From the cell containing the given text, extract its center point as [X, Y] coordinate. 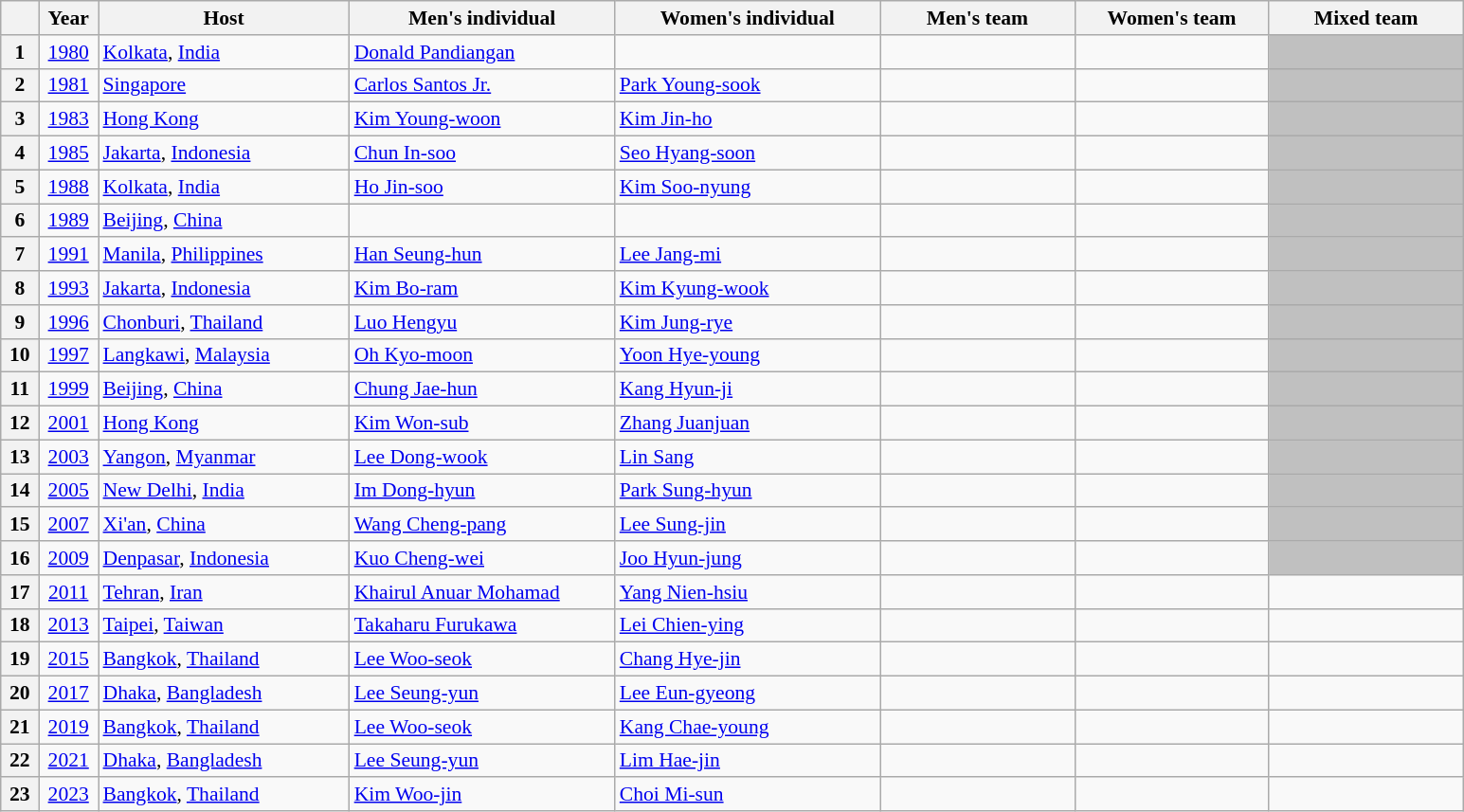
New Delhi, India [224, 491]
Kim Soo-nyung [748, 187]
23 [20, 795]
Mixed team [1366, 18]
Han Seung-hun [482, 255]
2007 [68, 525]
2001 [68, 424]
Lee Dong-wook [482, 457]
Kuo Cheng-wei [482, 558]
1997 [68, 355]
Yang Nien-hsiu [748, 592]
19 [20, 659]
15 [20, 525]
Men's team [978, 18]
1991 [68, 255]
Kim Woo-jin [482, 795]
Kim Young-woon [482, 119]
Luo Hengyu [482, 322]
Park Young-sook [748, 85]
Lee Jang-mi [748, 255]
Joo Hyun-jung [748, 558]
Kim Jin-ho [748, 119]
2009 [68, 558]
4 [20, 153]
8 [20, 288]
Singapore [224, 85]
Im Dong-hyun [482, 491]
Taipei, Taiwan [224, 625]
Manila, Philippines [224, 255]
Tehran, Iran [224, 592]
17 [20, 592]
2013 [68, 625]
1999 [68, 389]
Oh Kyo-moon [482, 355]
Ho Jin-soo [482, 187]
Yangon, Myanmar [224, 457]
Chun In-soo [482, 153]
Lei Chien-ying [748, 625]
Park Sung-hyun [748, 491]
14 [20, 491]
21 [20, 727]
2017 [68, 694]
7 [20, 255]
Denpasar, Indonesia [224, 558]
2005 [68, 491]
Lee Eun-gyeong [748, 694]
Kim Kyung-wook [748, 288]
10 [20, 355]
Khairul Anuar Mohamad [482, 592]
Host [224, 18]
Chonburi, Thailand [224, 322]
Kim Jung-rye [748, 322]
3 [20, 119]
22 [20, 761]
1981 [68, 85]
Xi'an, China [224, 525]
Year [68, 18]
20 [20, 694]
Kim Won-sub [482, 424]
2019 [68, 727]
Takaharu Furukawa [482, 625]
Men's individual [482, 18]
1988 [68, 187]
12 [20, 424]
Lee Sung-jin [748, 525]
1983 [68, 119]
2015 [68, 659]
Zhang Juanjuan [748, 424]
11 [20, 389]
Donald Pandiangan [482, 52]
Carlos Santos Jr. [482, 85]
1985 [68, 153]
1 [20, 52]
2021 [68, 761]
Kang Hyun-ji [748, 389]
2023 [68, 795]
Chung Jae-hun [482, 389]
1996 [68, 322]
Wang Cheng-pang [482, 525]
6 [20, 221]
Lim Hae-jin [748, 761]
Women's team [1171, 18]
13 [20, 457]
Seo Hyang-soon [748, 153]
2003 [68, 457]
2011 [68, 592]
Kang Chae-young [748, 727]
5 [20, 187]
Langkawi, Malaysia [224, 355]
9 [20, 322]
2 [20, 85]
Choi Mi-sun [748, 795]
1993 [68, 288]
Chang Hye-jin [748, 659]
Lin Sang [748, 457]
Kim Bo-ram [482, 288]
16 [20, 558]
1989 [68, 221]
Women's individual [748, 18]
1980 [68, 52]
Yoon Hye-young [748, 355]
18 [20, 625]
